Scan for the cell matching the given text and deliver its [x, y] coordinate at center. 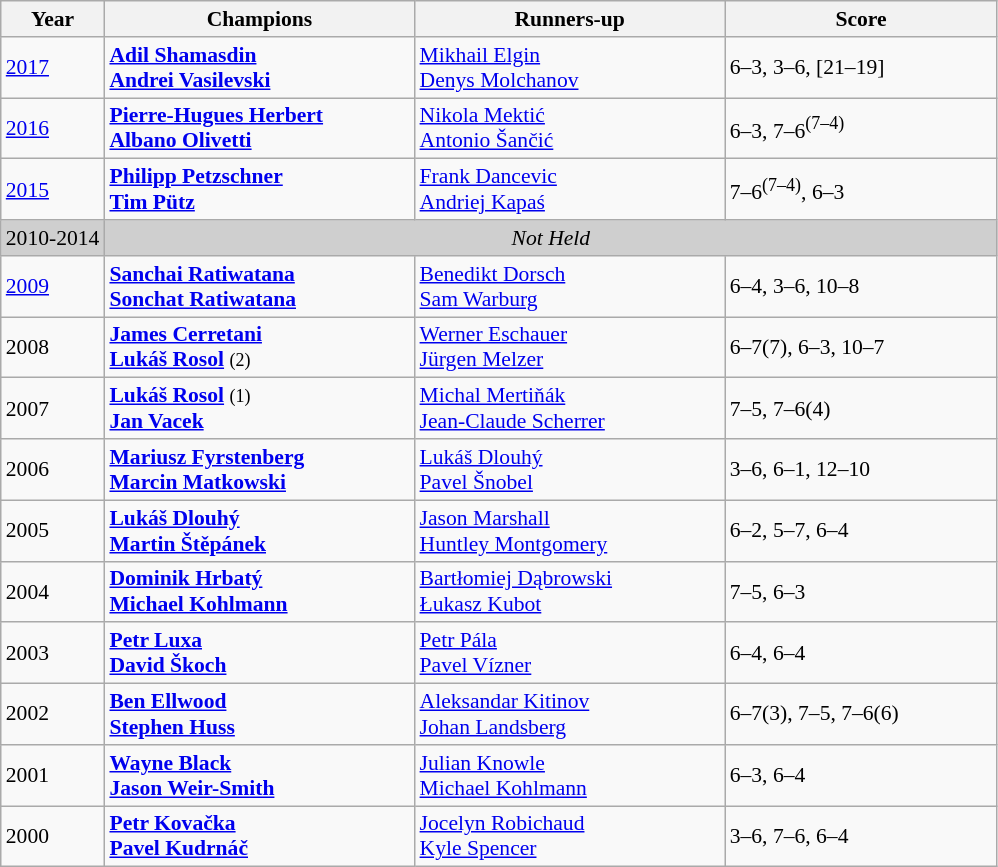
Mikhail Elgin Denys Molchanov [570, 68]
7–6(7–4), 6–3 [862, 190]
7–5, 6–3 [862, 592]
2001 [53, 776]
2017 [53, 68]
2002 [53, 714]
Michal Mertiňák Jean-Claude Scherrer [570, 408]
2006 [53, 470]
Werner Eschauer Jürgen Melzer [570, 348]
6–3, 7–6(7–4) [862, 128]
6–3, 3–6, [21–19] [862, 68]
Adil Shamasdin Andrei Vasilevski [259, 68]
Lukáš Dlouhý Pavel Šnobel [570, 470]
Year [53, 19]
2003 [53, 654]
Ben Ellwood Stephen Huss [259, 714]
Frank Dancevic Andriej Kapaś [570, 190]
Philipp Petzschner Tim Pütz [259, 190]
2004 [53, 592]
Aleksandar Kitinov Johan Landsberg [570, 714]
2015 [53, 190]
6–7(7), 6–3, 10–7 [862, 348]
2007 [53, 408]
2010-2014 [53, 238]
2016 [53, 128]
James Cerretani Lukáš Rosol (2) [259, 348]
7–5, 7–6(4) [862, 408]
Lukáš Rosol (1) Jan Vacek [259, 408]
Score [862, 19]
Not Held [550, 238]
Champions [259, 19]
Nikola Mektić Antonio Šančić [570, 128]
Petr Pála Pavel Vízner [570, 654]
Pierre-Hugues Herbert Albano Olivetti [259, 128]
3–6, 7–6, 6–4 [862, 836]
Benedikt Dorsch Sam Warburg [570, 286]
Julian Knowle Michael Kohlmann [570, 776]
3–6, 6–1, 12–10 [862, 470]
Dominik Hrbatý Michael Kohlmann [259, 592]
Petr Luxa David Škoch [259, 654]
2008 [53, 348]
Jocelyn Robichaud Kyle Spencer [570, 836]
Mariusz Fyrstenberg Marcin Matkowski [259, 470]
2009 [53, 286]
Bartłomiej Dąbrowski Łukasz Kubot [570, 592]
6–4, 3–6, 10–8 [862, 286]
6–2, 5–7, 6–4 [862, 530]
Petr Kovačka Pavel Kudrnáč [259, 836]
Sanchai Ratiwatana Sonchat Ratiwatana [259, 286]
2005 [53, 530]
Lukáš Dlouhý Martin Štěpánek [259, 530]
6–3, 6–4 [862, 776]
6–7(3), 7–5, 7–6(6) [862, 714]
6–4, 6–4 [862, 654]
Runners-up [570, 19]
Jason Marshall Huntley Montgomery [570, 530]
2000 [53, 836]
Wayne Black Jason Weir-Smith [259, 776]
